Pinpoint the cell where the given text exists, returning its [x, y] midpoint coordinate. 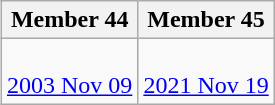
2021 Nov 19 [206, 72]
Member 45 [206, 20]
Member 44 [69, 20]
2003 Nov 09 [69, 72]
